Find where the given text appears and provide that cell's center as (X, Y) coordinate. 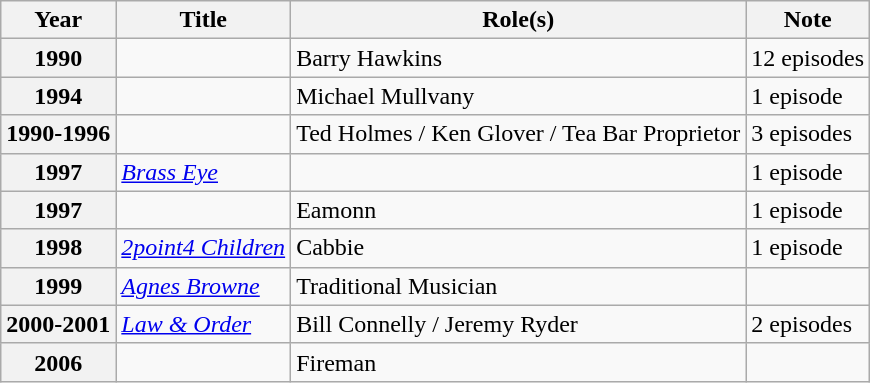
1990-1996 (58, 134)
Eamonn (518, 210)
2point4 Children (204, 248)
2006 (58, 362)
Fireman (518, 362)
Barry Hawkins (518, 58)
Law & Order (204, 324)
Note (808, 20)
1998 (58, 248)
1994 (58, 96)
Michael Mullvany (518, 96)
1990 (58, 58)
2000-2001 (58, 324)
Traditional Musician (518, 286)
Title (204, 20)
Bill Connelly / Jeremy Ryder (518, 324)
Cabbie (518, 248)
12 episodes (808, 58)
Role(s) (518, 20)
2 episodes (808, 324)
Ted Holmes / Ken Glover / Tea Bar Proprietor (518, 134)
1999 (58, 286)
3 episodes (808, 134)
Agnes Browne (204, 286)
Brass Eye (204, 172)
Year (58, 20)
